Determine the [x, y] coordinate at the center of the cell enclosing the given text.  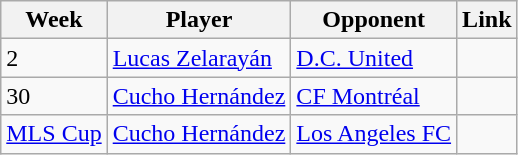
CF Montréal [374, 96]
Link [487, 20]
30 [54, 96]
2 [54, 58]
Los Angeles FC [374, 134]
Opponent [374, 20]
Week [54, 20]
Player [199, 20]
MLS Cup [54, 134]
Lucas Zelarayán [199, 58]
D.C. United [374, 58]
